Search for the cell housing the specified text and yield its (x, y) center coordinate. 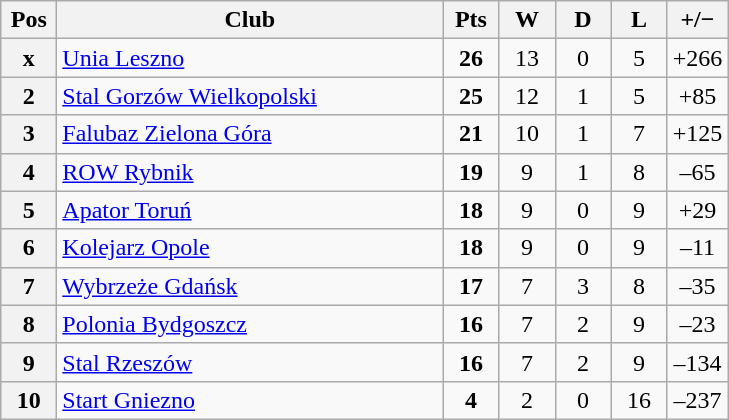
21 (471, 134)
Falubaz Zielona Góra (250, 134)
+/− (698, 20)
Start Gniezno (250, 400)
Pts (471, 20)
12 (527, 96)
–134 (698, 362)
Wybrzeże Gdańsk (250, 286)
+266 (698, 58)
–65 (698, 172)
Stal Gorzów Wielkopolski (250, 96)
25 (471, 96)
26 (471, 58)
–23 (698, 324)
–11 (698, 248)
17 (471, 286)
6 (29, 248)
Apator Toruń (250, 210)
x (29, 58)
L (639, 20)
+29 (698, 210)
Unia Leszno (250, 58)
13 (527, 58)
+85 (698, 96)
Pos (29, 20)
W (527, 20)
19 (471, 172)
Club (250, 20)
Polonia Bydgoszcz (250, 324)
Kolejarz Opole (250, 248)
–35 (698, 286)
D (583, 20)
ROW Rybnik (250, 172)
Stal Rzeszów (250, 362)
+125 (698, 134)
–237 (698, 400)
